For the text-containing cell, return its midpoint in [X, Y] coordinate format. 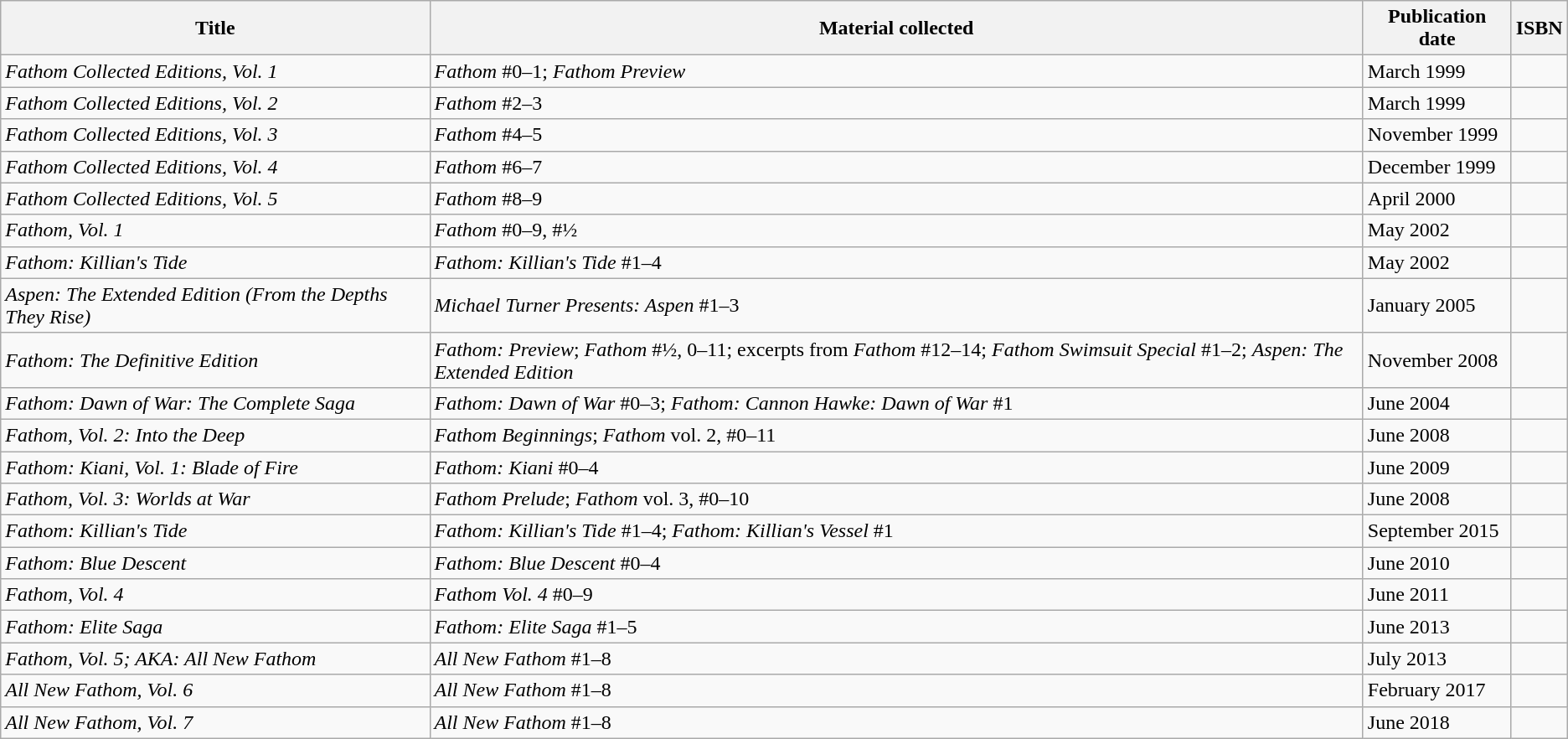
July 2013 [1437, 659]
June 2004 [1437, 403]
Fathom #0–9, #½ [896, 230]
Fathom: Blue Descent #0–4 [896, 563]
Fathom, Vol. 2: Into the Deep [215, 435]
Fathom, Vol. 4 [215, 595]
All New Fathom, Vol. 7 [215, 722]
September 2015 [1437, 531]
June 2013 [1437, 627]
Fathom: The Definitive Edition [215, 360]
Fathom, Vol. 5; AKA: All New Fathom [215, 659]
Fathom Collected Editions, Vol. 4 [215, 167]
Fathom: Blue Descent [215, 563]
January 2005 [1437, 305]
Fathom: Dawn of War: The Complete Saga [215, 403]
June 2018 [1437, 722]
Fathom Prelude; Fathom vol. 3, #0–10 [896, 499]
June 2009 [1437, 467]
December 1999 [1437, 167]
Fathom Vol. 4 #0–9 [896, 595]
Michael Turner Presents: Aspen #1–3 [896, 305]
Fathom #6–7 [896, 167]
Fathom #0–1; Fathom Preview [896, 71]
Fathom Collected Editions, Vol. 2 [215, 103]
ISBN [1540, 28]
Fathom: Elite Saga [215, 627]
Fathom: Killian's Tide #1–4; Fathom: Killian's Vessel #1 [896, 531]
Fathom: Preview; Fathom #½, 0–11; excerpts from Fathom #12–14; Fathom Swimsuit Special #1–2; Aspen: The Extended Edition [896, 360]
Fathom Collected Editions, Vol. 5 [215, 199]
Fathom #2–3 [896, 103]
Aspen: The Extended Edition (From the Depths They Rise) [215, 305]
All New Fathom, Vol. 6 [215, 690]
November 1999 [1437, 135]
Title [215, 28]
Material collected [896, 28]
Fathom: Elite Saga #1–5 [896, 627]
Fathom: Kiani #0–4 [896, 467]
February 2017 [1437, 690]
Fathom: Dawn of War #0–3; Fathom: Cannon Hawke: Dawn of War #1 [896, 403]
Publication date [1437, 28]
Fathom, Vol. 3: Worlds at War [215, 499]
June 2010 [1437, 563]
Fathom Collected Editions, Vol. 3 [215, 135]
Fathom, Vol. 1 [215, 230]
Fathom Collected Editions, Vol. 1 [215, 71]
Fathom #8–9 [896, 199]
April 2000 [1437, 199]
Fathom #4–5 [896, 135]
Fathom: Killian's Tide #1–4 [896, 262]
June 2011 [1437, 595]
November 2008 [1437, 360]
Fathom: Kiani, Vol. 1: Blade of Fire [215, 467]
Fathom Beginnings; Fathom vol. 2, #0–11 [896, 435]
